From the cell containing the given text, extract its center point as (X, Y) coordinate. 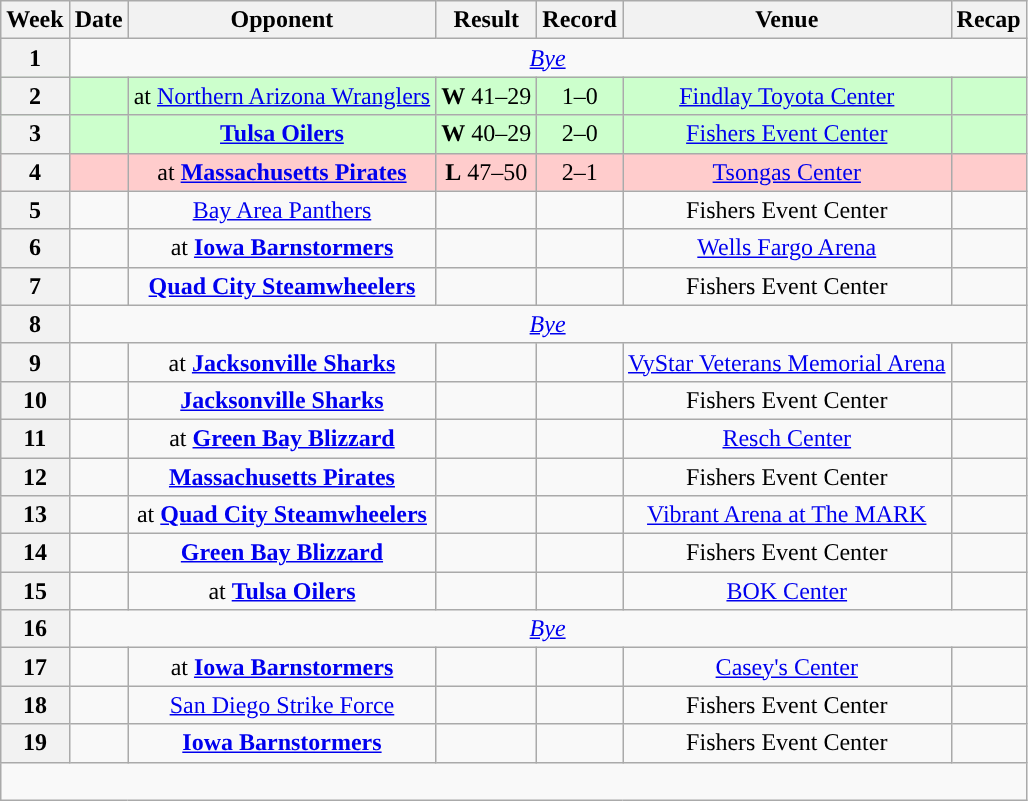
16 (35, 629)
Jacksonville Sharks (282, 400)
Wells Fargo Arena (786, 248)
VyStar Veterans Memorial Arena (786, 362)
W 41–29 (486, 96)
Quad City Steamwheelers (282, 286)
8 (35, 324)
Vibrant Arena at The MARK (786, 515)
2 (35, 96)
4 (35, 172)
7 (35, 286)
BOK Center (786, 591)
W 40–29 (486, 134)
19 (35, 743)
at Tulsa Oilers (282, 591)
9 (35, 362)
L 47–50 (486, 172)
Bay Area Panthers (282, 210)
12 (35, 477)
1 (35, 58)
Date (98, 20)
Resch Center (786, 438)
Venue (786, 20)
14 (35, 553)
Casey's Center (786, 667)
Record (580, 20)
Result (486, 20)
at Northern Arizona Wranglers (282, 96)
17 (35, 667)
3 (35, 134)
at Massachusetts Pirates (282, 172)
Opponent (282, 20)
San Diego Strike Force (282, 705)
2–0 (580, 134)
Findlay Toyota Center (786, 96)
at Quad City Steamwheelers (282, 515)
Tsongas Center (786, 172)
Week (35, 20)
15 (35, 591)
6 (35, 248)
at Green Bay Blizzard (282, 438)
11 (35, 438)
Massachusetts Pirates (282, 477)
Tulsa Oilers (282, 134)
5 (35, 210)
Recap (988, 20)
at Jacksonville Sharks (282, 362)
18 (35, 705)
Iowa Barnstormers (282, 743)
Green Bay Blizzard (282, 553)
2–1 (580, 172)
13 (35, 515)
1–0 (580, 96)
10 (35, 400)
